Determine the [X, Y] coordinate at the center of the cell enclosing the given text.  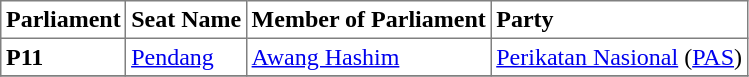
Awang Hashim [368, 57]
Parliament [64, 20]
Perikatan Nasional (PAS) [619, 57]
P11 [64, 57]
Pendang [186, 57]
Party [619, 20]
Member of Parliament [368, 20]
Seat Name [186, 20]
